Return the [X, Y] coordinate for the center point of the cell that contains the specified text.  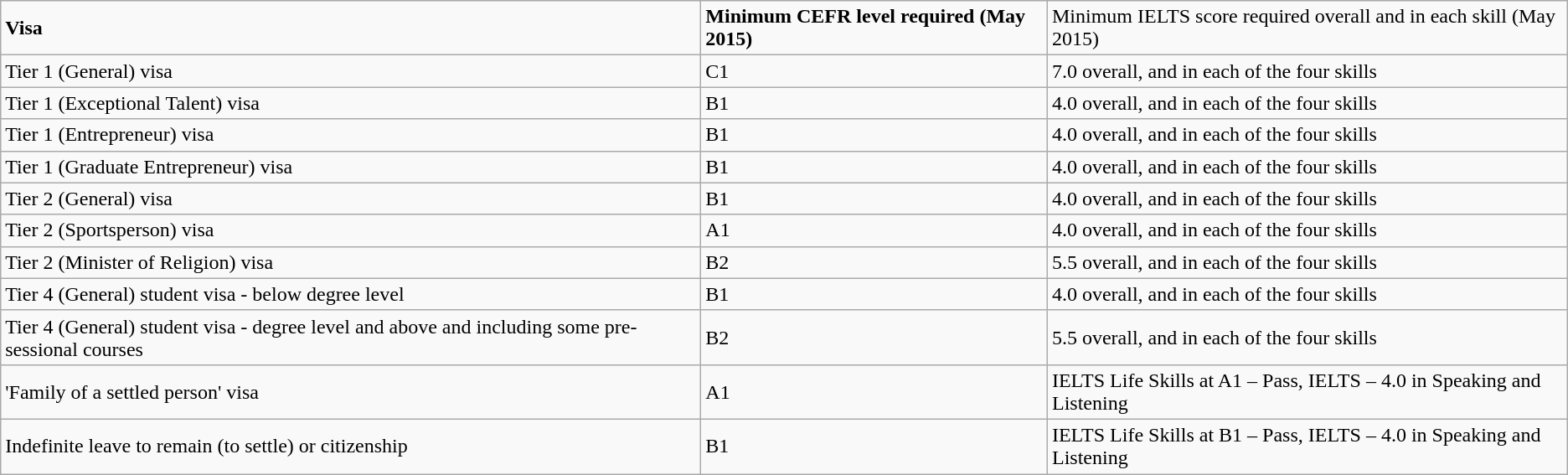
Tier 2 (Minister of Religion) visa [351, 262]
Tier 1 (Entrepreneur) visa [351, 135]
Tier 2 (Sportsperson) visa [351, 230]
Tier 2 (General) visa [351, 199]
7.0 overall, and in each of the four skills [1307, 71]
IELTS Life Skills at B1 – Pass, IELTS – 4.0 in Speaking and Listening [1307, 446]
Visa [351, 28]
Tier 1 (Graduate Entrepreneur) visa [351, 167]
Indefinite leave to remain (to settle) or citizenship [351, 446]
C1 [874, 71]
Tier 1 (General) visa [351, 71]
Minimum CEFR level required (May 2015) [874, 28]
Tier 4 (General) student visa - degree level and above and including some pre-sessional courses [351, 337]
'Family of a settled person' visa [351, 392]
IELTS Life Skills at A1 – Pass, IELTS – 4.0 in Speaking and Listening [1307, 392]
Tier 4 (General) student visa - below degree level [351, 294]
Minimum IELTS score required overall and in each skill (May 2015) [1307, 28]
Tier 1 (Exceptional Talent) visa [351, 103]
